From the cell containing the given text, extract its center point as [X, Y] coordinate. 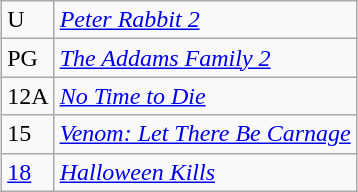
Venom: Let There Be Carnage [205, 134]
18 [28, 172]
The Addams Family 2 [205, 58]
No Time to Die [205, 96]
12A [28, 96]
Halloween Kills [205, 172]
15 [28, 134]
PG [28, 58]
U [28, 20]
Peter Rabbit 2 [205, 20]
